Output the (x, y) coordinate of the center of the cell containing the given text.  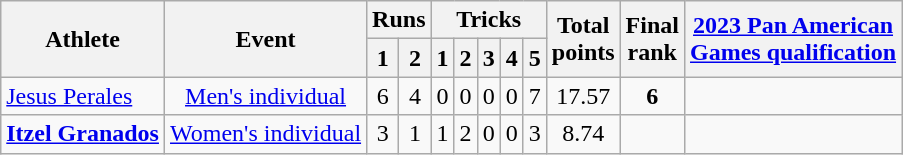
2023 Pan American Games qualification (792, 39)
Tricks (488, 20)
17.57 (583, 96)
Athlete (83, 39)
Totalpoints (583, 39)
Event (265, 39)
8.74 (583, 134)
Finalrank (652, 39)
Jesus Perales (83, 96)
Men's individual (265, 96)
7 (534, 96)
Itzel Granados (83, 134)
5 (534, 58)
Runs (399, 20)
Women's individual (265, 134)
